Extract the (X, Y) coordinate from the center of the cell holding the provided text.  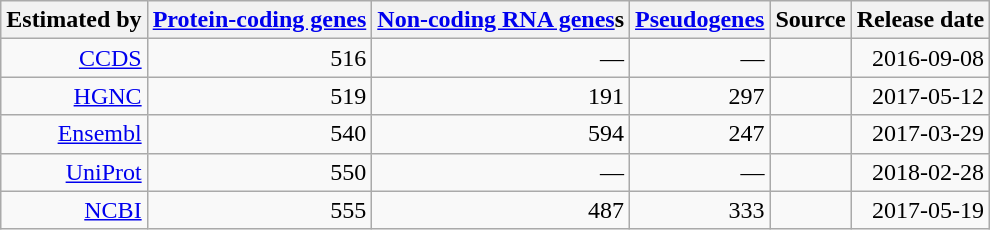
2017-05-12 (920, 96)
247 (700, 134)
UniProt (74, 172)
CCDS (74, 58)
2018-02-28 (920, 172)
Protein-coding genes (260, 20)
HGNC (74, 96)
297 (700, 96)
2017-03-29 (920, 134)
Non-coding RNA geness (501, 20)
487 (501, 210)
Release date (920, 20)
519 (260, 96)
2016-09-08 (920, 58)
594 (501, 134)
555 (260, 210)
Ensembl (74, 134)
Estimated by (74, 20)
NCBI (74, 210)
191 (501, 96)
2017-05-19 (920, 210)
333 (700, 210)
Source (810, 20)
Pseudogenes (700, 20)
540 (260, 134)
550 (260, 172)
516 (260, 58)
